For the text-containing cell, return its midpoint in [x, y] coordinate format. 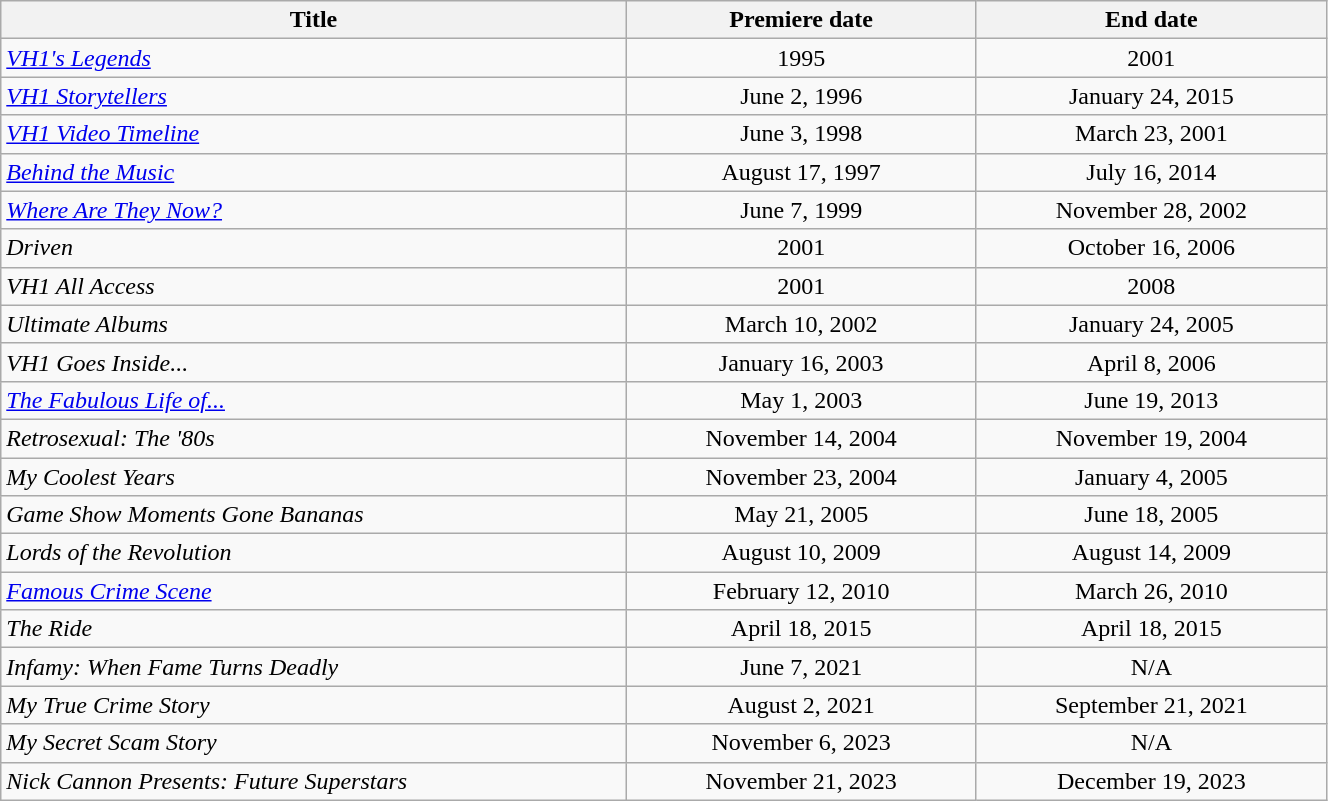
June 18, 2005 [1151, 515]
June 7, 2021 [801, 667]
November 21, 2023 [801, 781]
June 7, 1999 [801, 210]
June 19, 2013 [1151, 400]
My True Crime Story [314, 705]
July 16, 2014 [1151, 172]
November 28, 2002 [1151, 210]
January 16, 2003 [801, 362]
Ultimate Albums [314, 324]
My Secret Scam Story [314, 743]
VH1's Legends [314, 58]
Retrosexual: The '80s [314, 438]
VH1 Goes Inside... [314, 362]
Title [314, 20]
VH1 All Access [314, 286]
January 24, 2005 [1151, 324]
Lords of the Revolution [314, 553]
November 6, 2023 [801, 743]
VH1 Video Timeline [314, 134]
February 12, 2010 [801, 591]
June 2, 1996 [801, 96]
Famous Crime Scene [314, 591]
May 1, 2003 [801, 400]
November 19, 2004 [1151, 438]
End date [1151, 20]
Nick Cannon Presents: Future Superstars [314, 781]
Driven [314, 248]
Behind the Music [314, 172]
The Ride [314, 629]
My Coolest Years [314, 477]
2008 [1151, 286]
Premiere date [801, 20]
The Fabulous Life of... [314, 400]
1995 [801, 58]
September 21, 2021 [1151, 705]
Infamy: When Fame Turns Deadly [314, 667]
December 19, 2023 [1151, 781]
March 26, 2010 [1151, 591]
August 14, 2009 [1151, 553]
April 8, 2006 [1151, 362]
VH1 Storytellers [314, 96]
October 16, 2006 [1151, 248]
August 10, 2009 [801, 553]
March 23, 2001 [1151, 134]
November 23, 2004 [801, 477]
January 4, 2005 [1151, 477]
November 14, 2004 [801, 438]
June 3, 1998 [801, 134]
March 10, 2002 [801, 324]
Game Show Moments Gone Bananas [314, 515]
August 2, 2021 [801, 705]
Where Are They Now? [314, 210]
August 17, 1997 [801, 172]
January 24, 2015 [1151, 96]
May 21, 2005 [801, 515]
